Output the (X, Y) coordinate of the center of the cell containing the given text.  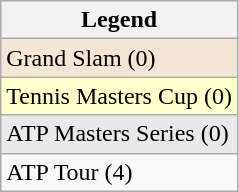
Tennis Masters Cup (0) (120, 96)
Legend (120, 20)
ATP Masters Series (0) (120, 134)
ATP Tour (4) (120, 172)
Grand Slam (0) (120, 58)
